Provide the (x, y) coordinate of the cell's center where the given text is located.  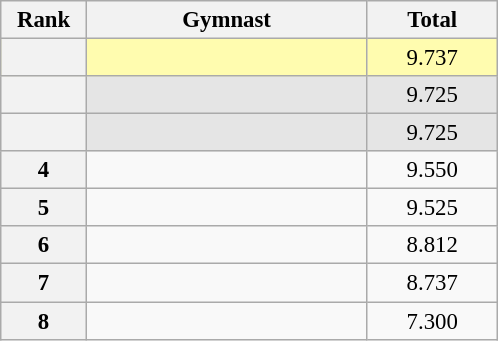
5 (44, 208)
8.737 (432, 283)
9.525 (432, 208)
6 (44, 245)
8.812 (432, 245)
7 (44, 283)
Rank (44, 20)
9.737 (432, 58)
9.550 (432, 170)
4 (44, 170)
Gymnast (226, 20)
8 (44, 321)
Total (432, 20)
7.300 (432, 321)
